Scan for the cell matching the given text and deliver its [x, y] coordinate at center. 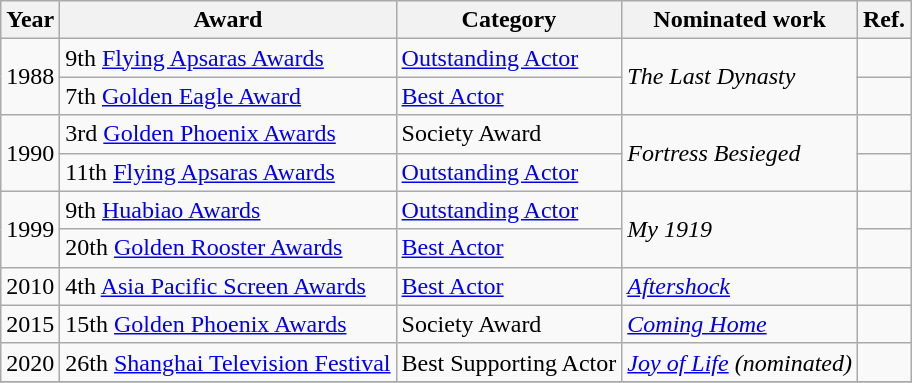
1988 [30, 77]
2015 [30, 324]
The Last Dynasty [740, 77]
9th Huabiao Awards [228, 210]
11th Flying Apsaras Awards [228, 172]
Award [228, 20]
15th Golden Phoenix Awards [228, 324]
My 1919 [740, 229]
Category [509, 20]
1990 [30, 153]
3rd Golden Phoenix Awards [228, 134]
2020 [30, 362]
26th Shanghai Television Festival [228, 362]
Coming Home [740, 324]
Ref. [884, 20]
Nominated work [740, 20]
2010 [30, 286]
20th Golden Rooster Awards [228, 248]
7th Golden Eagle Award [228, 96]
9th Flying Apsaras Awards [228, 58]
4th Asia Pacific Screen Awards [228, 286]
Best Supporting Actor [509, 362]
Aftershock [740, 286]
1999 [30, 229]
Joy of Life (nominated) [740, 362]
Year [30, 20]
Fortress Besieged [740, 153]
